Find where the given text appears and provide that cell's center as (X, Y) coordinate. 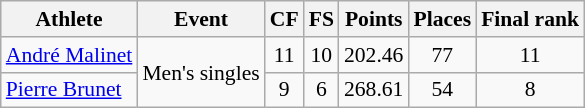
Points (374, 19)
CF (284, 19)
Pierre Brunet (70, 90)
André Malinet (70, 55)
Event (200, 19)
FS (322, 19)
Final rank (530, 19)
77 (442, 55)
6 (322, 90)
54 (442, 90)
202.46 (374, 55)
Athlete (70, 19)
Men's singles (200, 72)
268.61 (374, 90)
8 (530, 90)
9 (284, 90)
10 (322, 55)
Places (442, 19)
